Identify which cell holds the provided text, then report its (X, Y) central coordinate. 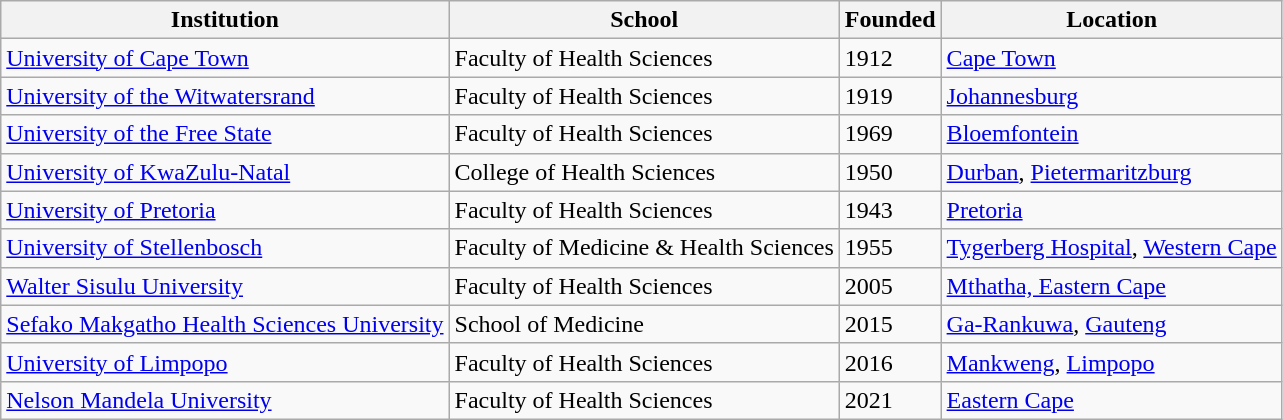
Ga-Rankuwa, Gauteng (1112, 324)
University of Limpopo (225, 362)
2016 (890, 362)
1912 (890, 58)
Pretoria (1112, 210)
1919 (890, 96)
Durban, Pietermaritzburg (1112, 172)
Sefako Makgatho Health Sciences University (225, 324)
University of Stellenbosch (225, 248)
University of KwaZulu-Natal (225, 172)
1950 (890, 172)
University of Cape Town (225, 58)
Bloemfontein (1112, 134)
1943 (890, 210)
Location (1112, 20)
2015 (890, 324)
Founded (890, 20)
1969 (890, 134)
Walter Sisulu University (225, 286)
Mthatha, Eastern Cape (1112, 286)
Institution (225, 20)
Tygerberg Hospital, Western Cape (1112, 248)
Nelson Mandela University (225, 400)
University of the Free State (225, 134)
Mankweng, Limpopo (1112, 362)
2021 (890, 400)
1955 (890, 248)
Faculty of Medicine & Health Sciences (644, 248)
Johannesburg (1112, 96)
2005 (890, 286)
University of the Witwatersrand (225, 96)
University of Pretoria (225, 210)
Cape Town (1112, 58)
School of Medicine (644, 324)
School (644, 20)
Eastern Cape (1112, 400)
College of Health Sciences (644, 172)
